Search for the cell housing the specified text and yield its [X, Y] center coordinate. 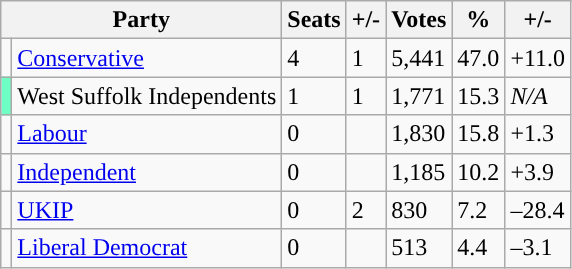
4 [314, 58]
15.8 [478, 134]
Labour [147, 134]
–28.4 [538, 210]
Votes [419, 20]
+11.0 [538, 58]
Party [142, 20]
Liberal Democrat [147, 248]
513 [419, 248]
+3.9 [538, 172]
Conservative [147, 58]
–3.1 [538, 248]
5,441 [419, 58]
Seats [314, 20]
West Suffolk Independents [147, 96]
830 [419, 210]
Independent [147, 172]
+1.3 [538, 134]
UKIP [147, 210]
4.4 [478, 248]
15.3 [478, 96]
2 [366, 210]
% [478, 20]
1,830 [419, 134]
7.2 [478, 210]
47.0 [478, 58]
N/A [538, 96]
1,185 [419, 172]
10.2 [478, 172]
1,771 [419, 96]
